Output the [X, Y] coordinate of the center of the cell containing the given text.  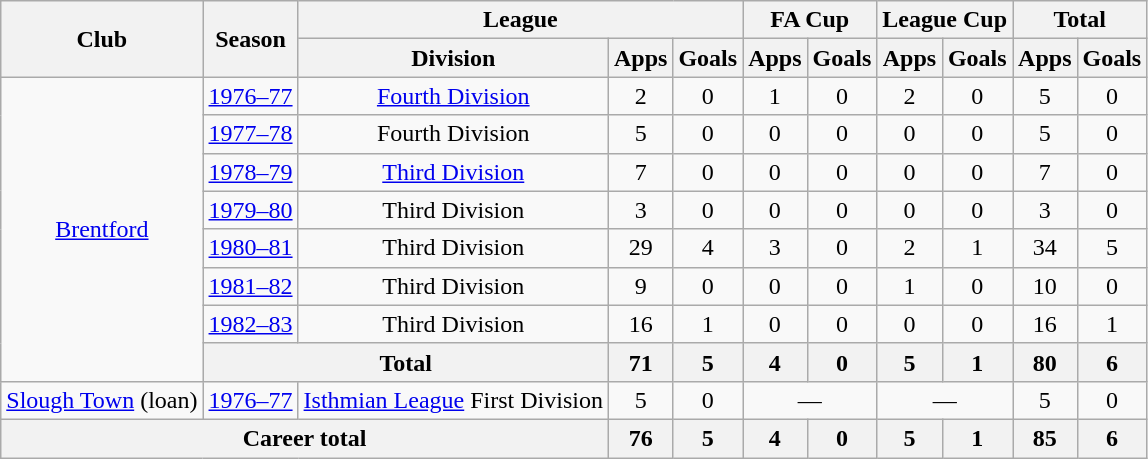
Club [102, 39]
Season [250, 39]
1977–78 [250, 134]
Isthmian League First Division [453, 400]
1979–80 [250, 210]
FA Cup [810, 20]
Brentford [102, 229]
29 [640, 248]
34 [1045, 248]
Division [453, 58]
League Cup [945, 20]
1978–79 [250, 172]
1980–81 [250, 248]
9 [640, 286]
Career total [305, 438]
76 [640, 438]
Slough Town (loan) [102, 400]
1982–83 [250, 324]
10 [1045, 286]
League [520, 20]
71 [640, 362]
85 [1045, 438]
1981–82 [250, 286]
80 [1045, 362]
